Capture the cell that displays the provided text and extract its [X, Y] central coordinate. 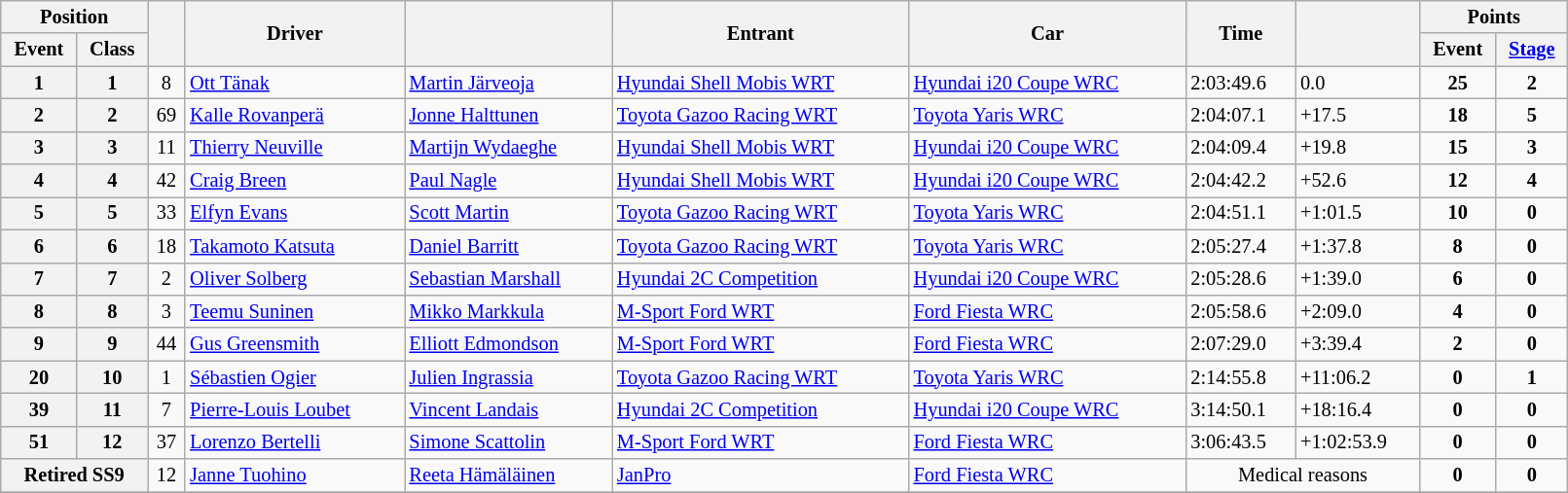
2:04:42.2 [1240, 181]
Mikko Markkula [509, 311]
Stage [1532, 50]
+17.5 [1358, 115]
+3:39.4 [1358, 344]
Ott Tänak [294, 83]
Paul Nagle [509, 181]
Points [1494, 17]
15 [1458, 148]
Medical reasons [1302, 475]
Entrant [761, 33]
3:14:50.1 [1240, 409]
Simone Scattolin [509, 442]
Oliver Solberg [294, 279]
Scott Martin [509, 213]
Jonne Halttunen [509, 115]
+11:06.2 [1358, 377]
2:05:28.6 [1240, 279]
2:14:55.8 [1240, 377]
44 [167, 344]
+18:16.4 [1358, 409]
2:03:49.6 [1240, 83]
+2:09.0 [1358, 311]
Position [74, 17]
+19.8 [1358, 148]
42 [167, 181]
Vincent Landais [509, 409]
2:05:27.4 [1240, 246]
Kalle Rovanperä [294, 115]
Lorenzo Bertelli [294, 442]
39 [39, 409]
Elfyn Evans [294, 213]
Teemu Suninen [294, 311]
51 [39, 442]
69 [167, 115]
Driver [294, 33]
Janne Tuohino [294, 475]
0.0 [1358, 83]
Class [112, 50]
Craig Breen [294, 181]
+1:39.0 [1358, 279]
2:04:51.1 [1240, 213]
Elliott Edmondson [509, 344]
Car [1047, 33]
25 [1458, 83]
37 [167, 442]
2:04:07.1 [1240, 115]
2:05:58.6 [1240, 311]
2:07:29.0 [1240, 344]
Martin Järveoja [509, 83]
20 [39, 377]
Julien Ingrassia [509, 377]
+1:37.8 [1358, 246]
Takamoto Katsuta [294, 246]
Martijn Wydaeghe [509, 148]
Reeta Hämäläinen [509, 475]
2:04:09.4 [1240, 148]
3:06:43.5 [1240, 442]
Sébastien Ogier [294, 377]
Daniel Barritt [509, 246]
Thierry Neuville [294, 148]
+52.6 [1358, 181]
+1:01.5 [1358, 213]
Pierre-Louis Loubet [294, 409]
Gus Greensmith [294, 344]
Sebastian Marshall [509, 279]
Retired SS9 [74, 475]
JanPro [761, 475]
Time [1240, 33]
33 [167, 213]
+1:02:53.9 [1358, 442]
